Return [X, Y] of the center of cell containing provided text 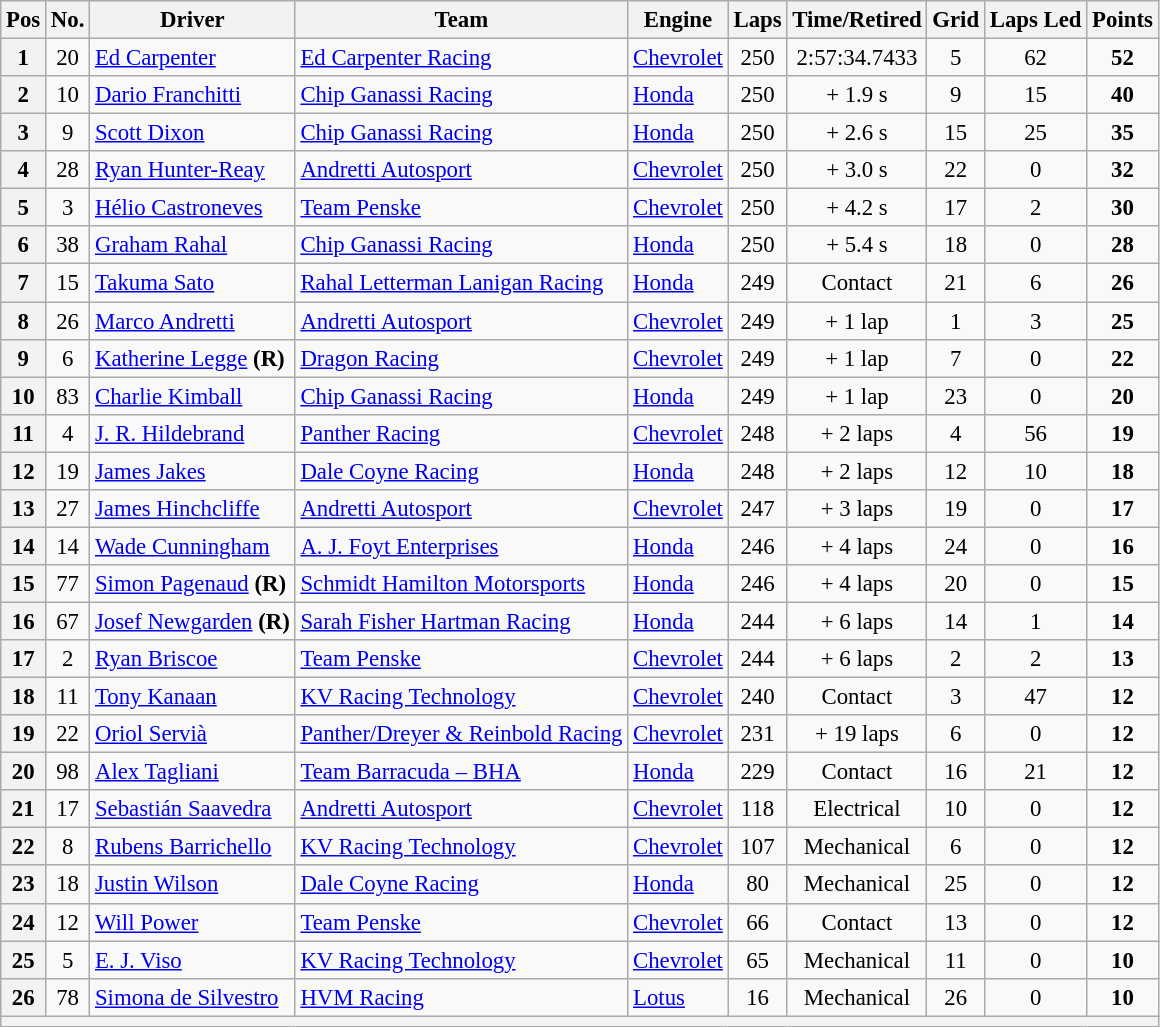
231 [758, 734]
Schmidt Hamilton Motorsports [462, 584]
Rubens Barrichello [192, 847]
+ 5.4 s [857, 245]
118 [758, 809]
Panther/Dreyer & Reinbold Racing [462, 734]
Team Barracuda – BHA [462, 772]
Time/Retired [857, 20]
Ed Carpenter Racing [462, 58]
98 [68, 772]
Engine [678, 20]
E. J. Viso [192, 960]
+ 1.9 s [857, 95]
HVM Racing [462, 997]
+ 3 laps [857, 509]
40 [1122, 95]
62 [1035, 58]
38 [68, 245]
J. R. Hildebrand [192, 433]
240 [758, 697]
Team [462, 20]
Pos [24, 20]
78 [68, 997]
32 [1122, 170]
56 [1035, 433]
No. [68, 20]
80 [758, 885]
83 [68, 396]
Dragon Racing [462, 358]
30 [1122, 208]
Josef Newgarden (R) [192, 621]
247 [758, 509]
47 [1035, 697]
Electrical [857, 809]
James Jakes [192, 471]
Lotus [678, 997]
65 [758, 960]
Wade Cunningham [192, 546]
Sebastián Saavedra [192, 809]
Ed Carpenter [192, 58]
52 [1122, 58]
Will Power [192, 922]
+ 2.6 s [857, 133]
Ryan Briscoe [192, 659]
Graham Rahal [192, 245]
Simon Pagenaud (R) [192, 584]
Panther Racing [462, 433]
Hélio Castroneves [192, 208]
Laps [758, 20]
James Hinchcliffe [192, 509]
+ 3.0 s [857, 170]
Driver [192, 20]
Simona de Silvestro [192, 997]
Tony Kanaan [192, 697]
Grid [956, 20]
Katherine Legge (R) [192, 358]
107 [758, 847]
Ryan Hunter-Reay [192, 170]
A. J. Foyt Enterprises [462, 546]
2:57:34.7433 [857, 58]
Justin Wilson [192, 885]
Oriol Servià [192, 734]
77 [68, 584]
Dario Franchitti [192, 95]
Marco Andretti [192, 321]
Sarah Fisher Hartman Racing [462, 621]
+ 4.2 s [857, 208]
35 [1122, 133]
66 [758, 922]
27 [68, 509]
67 [68, 621]
Points [1122, 20]
Takuma Sato [192, 283]
Rahal Letterman Lanigan Racing [462, 283]
Alex Tagliani [192, 772]
+ 19 laps [857, 734]
229 [758, 772]
Laps Led [1035, 20]
Charlie Kimball [192, 396]
Scott Dixon [192, 133]
